Determine the [X, Y] coordinate at the center of the cell enclosing the given text.  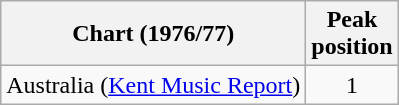
Peakposition [352, 34]
1 [352, 85]
Australia (Kent Music Report) [154, 85]
Chart (1976/77) [154, 34]
